Detect which cell encompasses the target text, then output its (x, y) center coordinate. 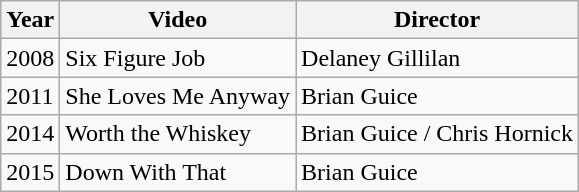
She Loves Me Anyway (178, 96)
Director (438, 20)
2015 (30, 172)
Video (178, 20)
Brian Guice / Chris Hornick (438, 134)
2011 (30, 96)
Down With That (178, 172)
2008 (30, 58)
Six Figure Job (178, 58)
Year (30, 20)
Worth the Whiskey (178, 134)
Delaney Gillilan (438, 58)
2014 (30, 134)
